Locate the cell with the specified text and output its [x, y] center coordinate. 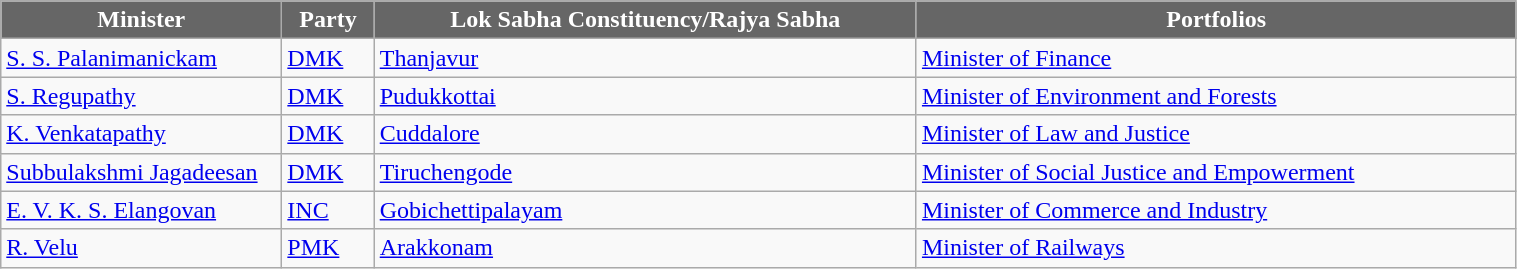
Arakkonam [645, 248]
Thanjavur [645, 58]
Minister of Commerce and Industry [1216, 210]
Minister of Law and Justice [1216, 134]
Tiruchengode [645, 172]
K. Venkatapathy [142, 134]
Minister of Environment and Forests [1216, 96]
E. V. K. S. Elangovan [142, 210]
Cuddalore [645, 134]
Subbulakshmi Jagadeesan [142, 172]
PMK [328, 248]
R. Velu [142, 248]
Portfolios [1216, 20]
Minister of Railways [1216, 248]
Minister of Social Justice and Empowerment [1216, 172]
S. Regupathy [142, 96]
Minister [142, 20]
Gobichettipalayam [645, 210]
Pudukkottai [645, 96]
INC [328, 210]
Lok Sabha Constituency/Rajya Sabha [645, 20]
Minister of Finance [1216, 58]
Party [328, 20]
S. S. Palanimanickam [142, 58]
